Return the [X, Y] coordinate for the center point of the cell that contains the specified text.  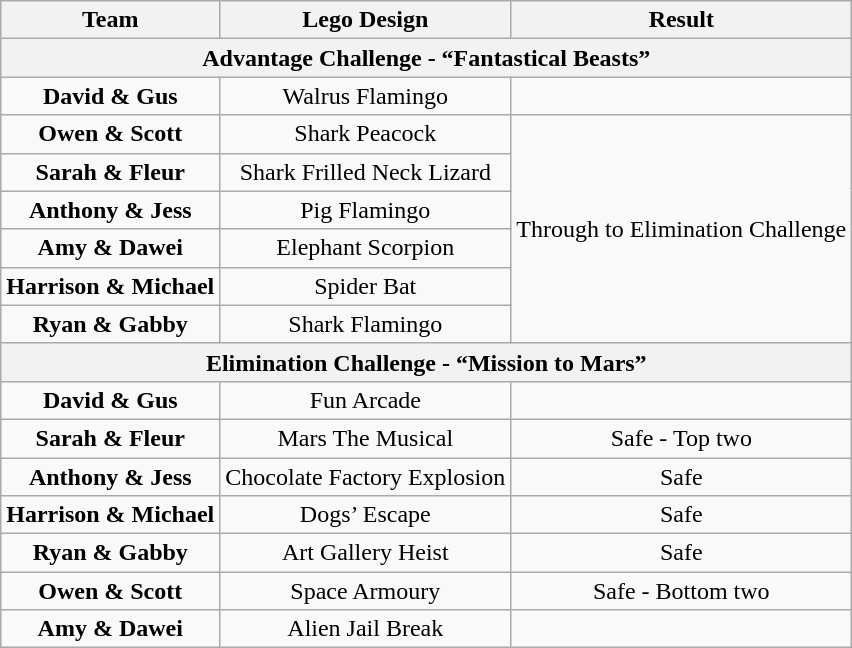
Spider Bat [366, 286]
Team [110, 20]
Pig Flamingo [366, 210]
Shark Peacock [366, 134]
Fun Arcade [366, 400]
Shark Frilled Neck Lizard [366, 172]
Advantage Challenge - “Fantastical Beasts” [426, 58]
Dogs’ Escape [366, 515]
Alien Jail Break [366, 629]
Elephant Scorpion [366, 248]
Elimination Challenge - “Mission to Mars” [426, 362]
Art Gallery Heist [366, 553]
Walrus Flamingo [366, 96]
Result [682, 20]
Lego Design [366, 20]
Shark Flamingo [366, 324]
Safe - Top two [682, 438]
Through to Elimination Challenge [682, 229]
Space Armoury [366, 591]
Chocolate Factory Explosion [366, 477]
Safe - Bottom two [682, 591]
Mars The Musical [366, 438]
